Scan for the cell matching the given text and deliver its [X, Y] coordinate at center. 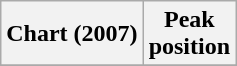
Peakposition [189, 34]
Chart (2007) [72, 34]
